Search for the cell housing the specified text and yield its [X, Y] center coordinate. 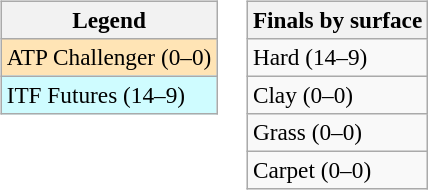
ATP Challenger (0–0) [108, 57]
Hard (14–9) [337, 57]
Carpet (0–0) [337, 171]
Legend [108, 20]
Finals by surface [337, 20]
Grass (0–0) [337, 133]
ITF Futures (14–9) [108, 95]
Clay (0–0) [337, 95]
